Extract the (x, y) coordinate from the center of the cell holding the provided text.  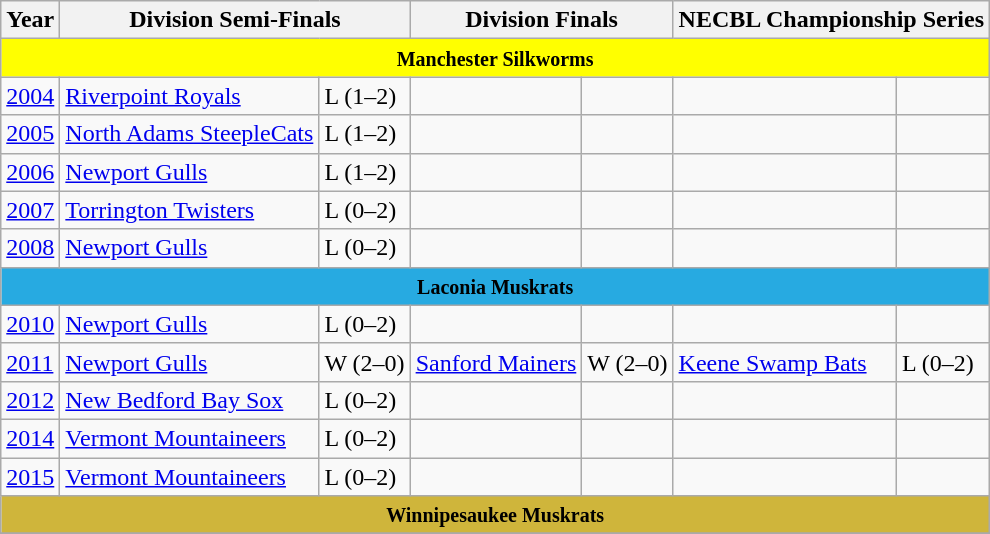
2005 (30, 134)
Division Semi-Finals (235, 20)
2014 (30, 438)
NECBL Championship Series (831, 20)
2015 (30, 477)
Division Finals (542, 20)
North Adams SteepleCats (190, 134)
Manchester Silkworms (496, 58)
2007 (30, 210)
2010 (30, 324)
Sanford Mainers (496, 362)
Riverpoint Royals (190, 96)
2006 (30, 172)
2008 (30, 248)
Year (30, 20)
Keene Swamp Bats (784, 362)
Laconia Muskrats (496, 286)
Torrington Twisters (190, 210)
2012 (30, 400)
New Bedford Bay Sox (190, 400)
2011 (30, 362)
2004 (30, 96)
Winnipesaukee Muskrats (496, 515)
